Locate the cell with the specified text and output its (x, y) center coordinate. 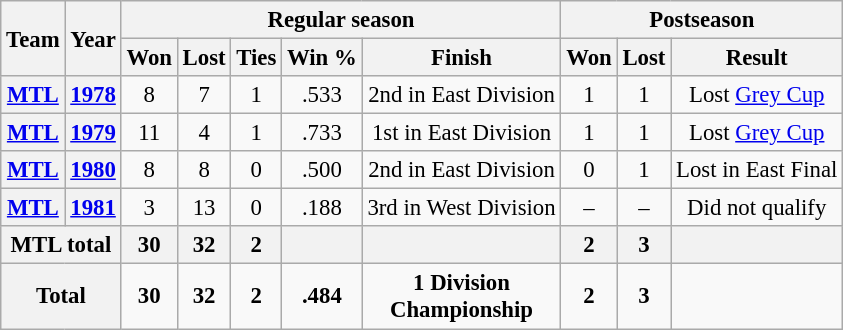
Did not qualify (757, 208)
3rd in West Division (462, 208)
4 (204, 133)
Postseason (702, 20)
7 (204, 95)
Total (61, 296)
1981 (93, 208)
1980 (93, 170)
1 DivisionChampionship (462, 296)
11 (149, 133)
Regular season (341, 20)
.533 (322, 95)
Lost in East Final (757, 170)
Ties (256, 58)
MTL total (61, 245)
13 (204, 208)
Finish (462, 58)
1978 (93, 95)
Team (33, 38)
.188 (322, 208)
Result (757, 58)
.733 (322, 133)
1979 (93, 133)
.484 (322, 296)
.500 (322, 170)
1st in East Division (462, 133)
Year (93, 38)
Win % (322, 58)
